Return the [X, Y] coordinate for the center point of the cell that contains the specified text.  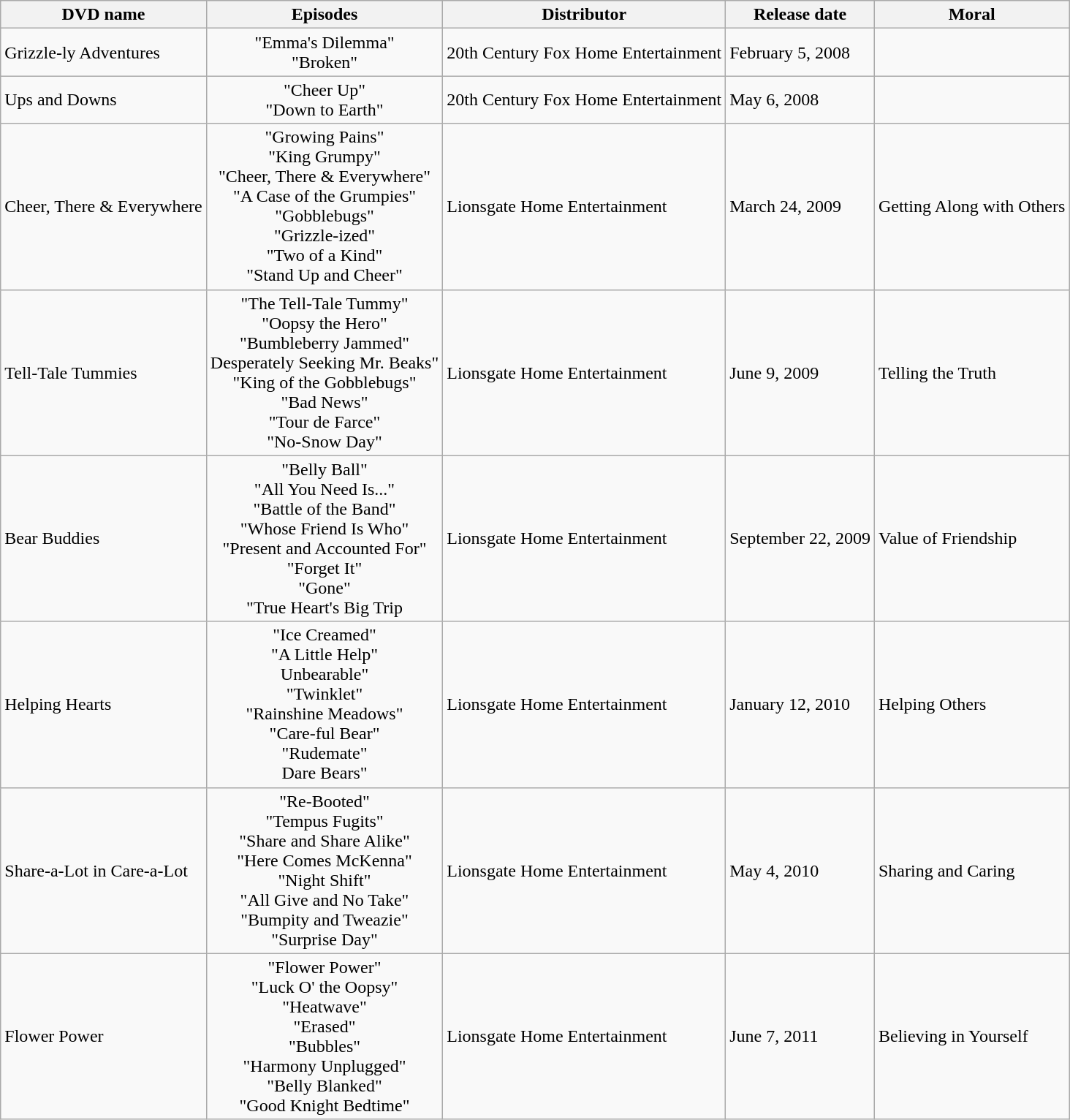
Getting Along with Others [971, 206]
January 12, 2010 [800, 705]
Grizzle-ly Adventures [104, 53]
September 22, 2009 [800, 538]
February 5, 2008 [800, 53]
"Cheer Up""Down to Earth" [325, 99]
Episodes [325, 15]
Sharing and Caring [971, 870]
"Re-Booted""Tempus Fugits""Share and Share Alike""Here Comes McKenna""Night Shift""All Give and No Take""Bumpity and Tweazie""Surprise Day" [325, 870]
Believing in Yourself [971, 1037]
"The Tell-Tale Tummy""Oopsy the Hero""Bumbleberry Jammed"Desperately Seeking Mr. Beaks""King of the Gobblebugs""Bad News""Tour de Farce""No-Snow Day" [325, 373]
DVD name [104, 15]
Cheer, There & Everywhere [104, 206]
March 24, 2009 [800, 206]
"Ice Creamed""A Little Help"Unbearable""Twinklet""Rainshine Meadows""Care-ful Bear""Rudemate"Dare Bears" [325, 705]
May 6, 2008 [800, 99]
Tell-Tale Tummies [104, 373]
"Flower Power""Luck O' the Oopsy""Heatwave""Erased""Bubbles""Harmony Unplugged""Belly Blanked""Good Knight Bedtime" [325, 1037]
Bear Buddies [104, 538]
Helping Others [971, 705]
Share-a-Lot in Care-a-Lot [104, 870]
June 7, 2011 [800, 1037]
Helping Hearts [104, 705]
Distributor [585, 15]
May 4, 2010 [800, 870]
Ups and Downs [104, 99]
Value of Friendship [971, 538]
"Belly Ball""All You Need Is...""Battle of the Band""Whose Friend Is Who""Present and Accounted For""Forget It""Gone""True Heart's Big Trip [325, 538]
June 9, 2009 [800, 373]
"Emma's Dilemma""Broken" [325, 53]
Moral [971, 15]
"Growing Pains""King Grumpy""Cheer, There & Everywhere""A Case of the Grumpies""Gobblebugs""Grizzle-ized""Two of a Kind""Stand Up and Cheer" [325, 206]
Release date [800, 15]
Telling the Truth [971, 373]
Flower Power [104, 1037]
